For the text-containing cell, return its midpoint in (x, y) coordinate format. 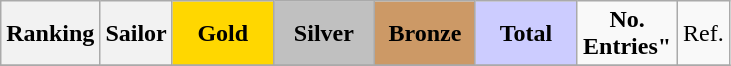
Ref. (704, 34)
No. Entries" (628, 34)
Bronze (424, 34)
Sailor (136, 34)
Ranking (50, 34)
Silver (324, 34)
Gold (222, 34)
Total (526, 34)
